Return the (X, Y) coordinate for the center point of the cell that contains the specified text.  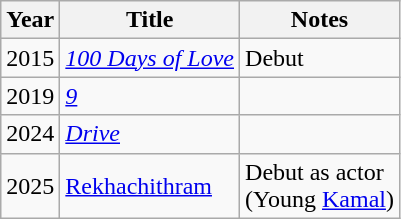
Year (30, 20)
2025 (30, 186)
Notes (320, 20)
2019 (30, 96)
2024 (30, 134)
Debut (320, 58)
100 Days of Love (150, 58)
Debut as actor(Young Kamal) (320, 186)
Drive (150, 134)
Title (150, 20)
2015 (30, 58)
Rekhachithram (150, 186)
9 (150, 96)
